Extract the [x, y] coordinate from the center of the cell holding the provided text.  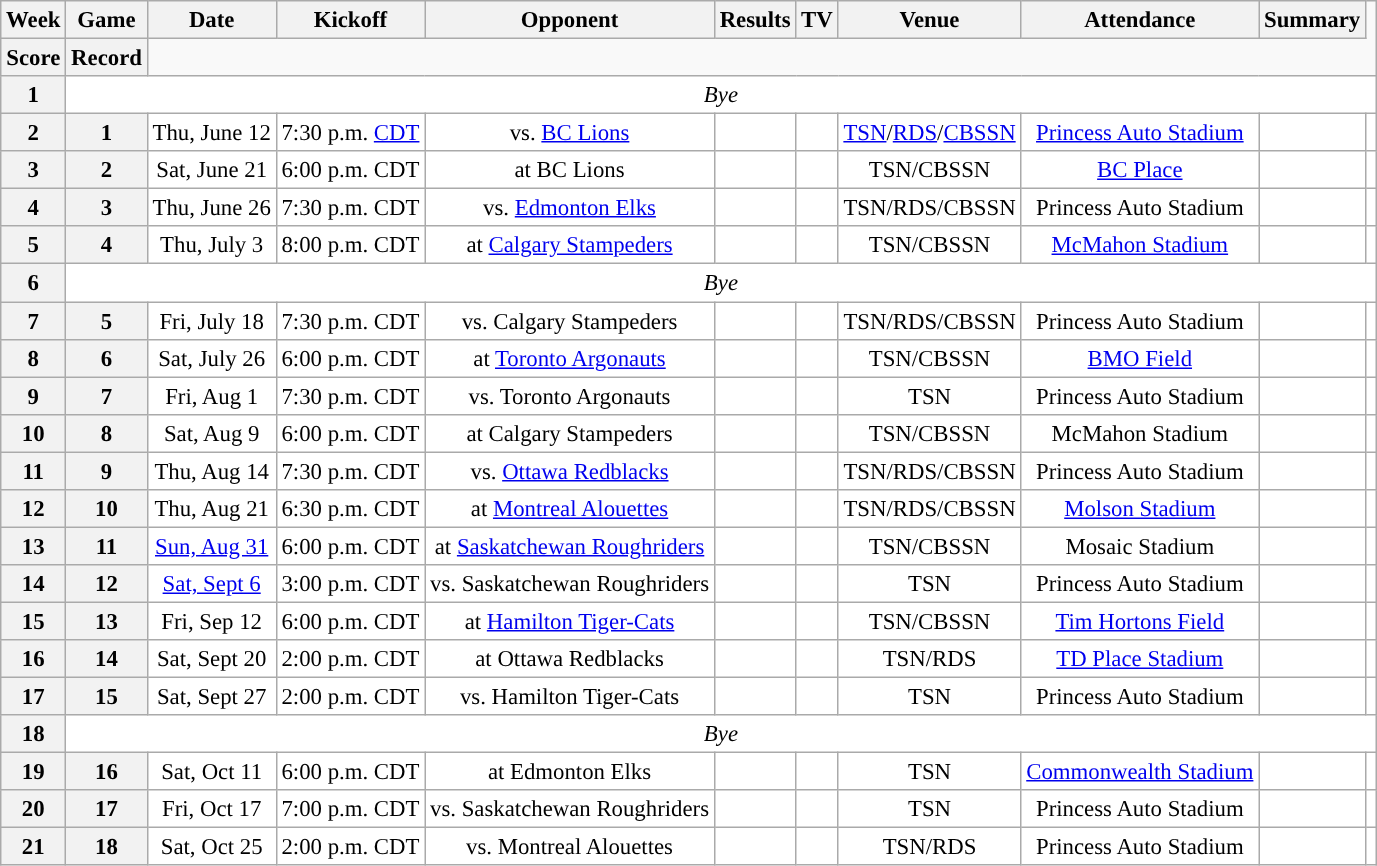
vs. Toronto Argonauts [570, 396]
Thu, June 26 [212, 208]
7:00 p.m. CDT [350, 809]
Mosaic Stadium [1140, 546]
Thu, July 3 [212, 245]
6:30 p.m. CDT [350, 509]
Record [106, 58]
TD Place Stadium [1140, 659]
Score [34, 58]
Opponent [570, 20]
20 [34, 809]
21 [34, 847]
Date [212, 20]
Week [34, 20]
Sat, Oct 25 [212, 847]
Commonwealth Stadium [1140, 772]
TV [817, 20]
Attendance [1140, 20]
Sat, June 21 [212, 170]
vs. Calgary Stampeders [570, 321]
Sat, Sept 20 [212, 659]
vs. Montreal Alouettes [570, 847]
Molson Stadium [1140, 509]
vs. Edmonton Elks [570, 208]
at Toronto Argonauts [570, 358]
Tim Hortons Field [1140, 621]
Sat, Oct 11 [212, 772]
at Ottawa Redblacks [570, 659]
vs. Hamilton Tiger-Cats [570, 697]
Thu, Aug 14 [212, 471]
BMO Field [1140, 358]
Thu, Aug 21 [212, 509]
Fri, July 18 [212, 321]
at BC Lions [570, 170]
Sat, July 26 [212, 358]
Fri, Sep 12 [212, 621]
BC Place [1140, 170]
8:00 p.m. CDT [350, 245]
at Edmonton Elks [570, 772]
Results [754, 20]
Sat, Sept 6 [212, 584]
Summary [1312, 20]
at Hamilton Tiger-Cats [570, 621]
19 [34, 772]
Thu, June 12 [212, 133]
at Saskatchewan Roughriders [570, 546]
vs. Ottawa Redblacks [570, 471]
at Montreal Alouettes [570, 509]
Kickoff [350, 20]
Sun, Aug 31 [212, 546]
Fri, Aug 1 [212, 396]
Sat, Sept 27 [212, 697]
vs. BC Lions [570, 133]
Sat, Aug 9 [212, 433]
Game [106, 20]
Fri, Oct 17 [212, 809]
Venue [930, 20]
3:00 p.m. CDT [350, 584]
